From the cell containing the given text, extract its center point as [X, Y] coordinate. 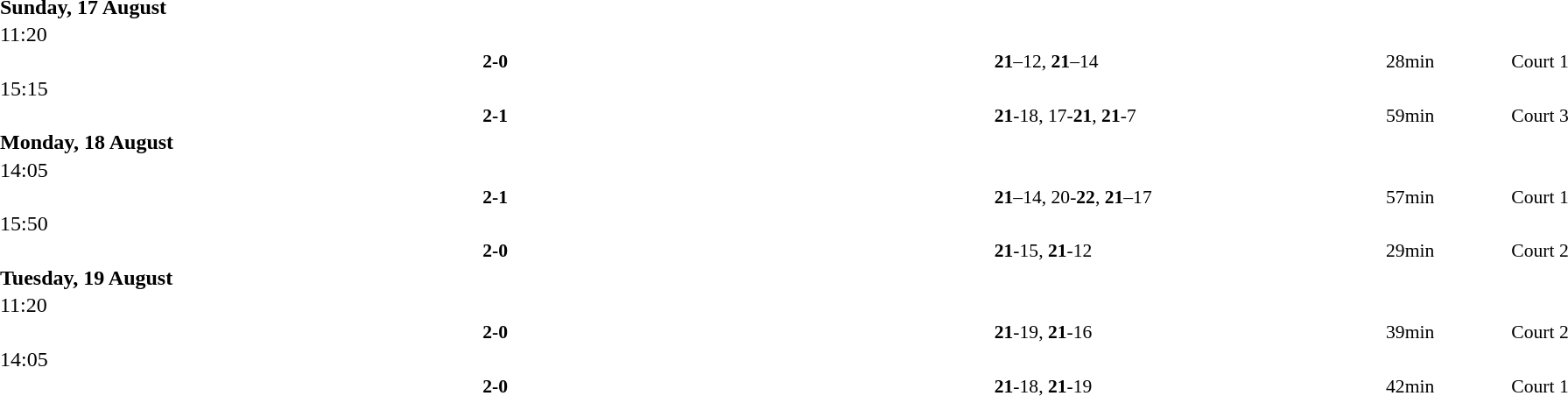
21-15, 21-12 [1188, 251]
28min [1447, 61]
29min [1447, 251]
21-19, 21-16 [1188, 332]
59min [1447, 116]
21-18, 17-21, 21-7 [1188, 116]
57min [1447, 196]
21–12, 21–14 [1188, 61]
21–14, 20-22, 21–17 [1188, 196]
39min [1447, 332]
